From the cell containing the given text, extract its center point as [x, y] coordinate. 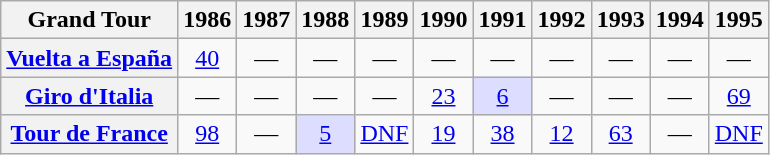
1993 [620, 20]
38 [502, 134]
1987 [266, 20]
63 [620, 134]
1989 [384, 20]
1986 [208, 20]
Tour de France [90, 134]
19 [444, 134]
69 [738, 96]
12 [562, 134]
Grand Tour [90, 20]
6 [502, 96]
98 [208, 134]
1992 [562, 20]
1994 [680, 20]
1991 [502, 20]
Vuelta a España [90, 58]
5 [326, 134]
1990 [444, 20]
40 [208, 58]
Giro d'Italia [90, 96]
23 [444, 96]
1995 [738, 20]
1988 [326, 20]
